Determine the [X, Y] coordinate at the center of the cell enclosing the given text.  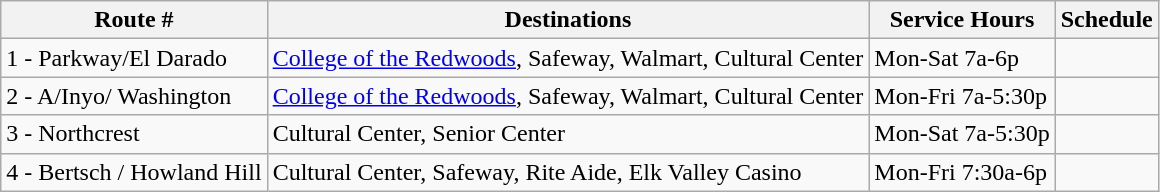
Mon-Fri 7a-5:30p [962, 96]
Service Hours [962, 20]
3 - Northcrest [134, 134]
Schedule [1106, 20]
4 - Bertsch / Howland Hill [134, 172]
Cultural Center, Senior Center [568, 134]
Cultural Center, Safeway, Rite Aide, Elk Valley Casino [568, 172]
Destinations [568, 20]
Mon-Fri 7:30a-6p [962, 172]
Mon-Sat 7a-6p [962, 58]
Route # [134, 20]
Mon-Sat 7a-5:30p [962, 134]
1 - Parkway/El Darado [134, 58]
2 - A/Inyo/ Washington [134, 96]
